Pinpoint the cell where the given text exists, returning its [X, Y] midpoint coordinate. 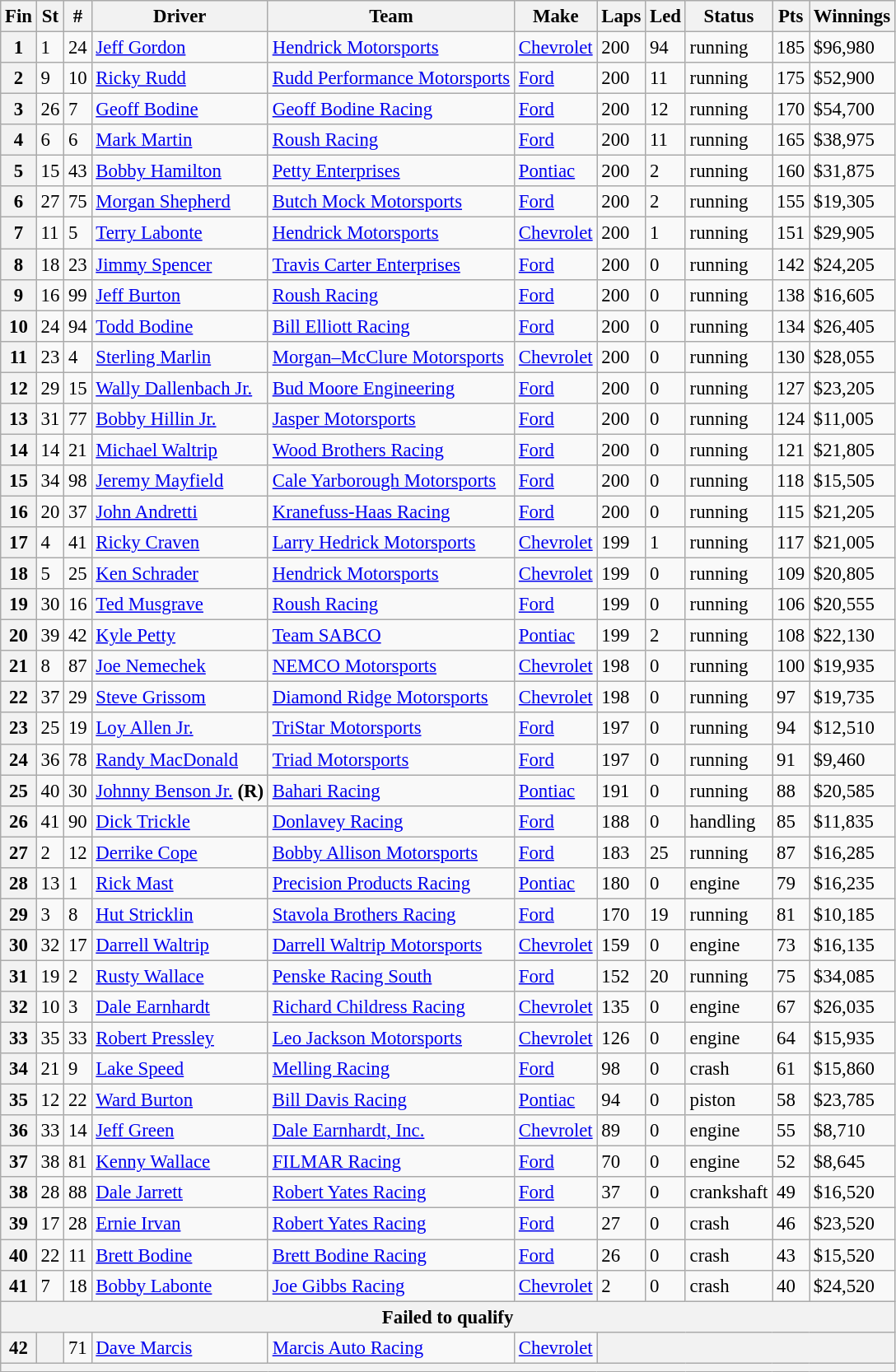
Robert Pressley [180, 1038]
$24,205 [852, 264]
Jimmy Spencer [180, 264]
$8,645 [852, 1162]
piston [728, 1100]
165 [791, 140]
108 [791, 636]
Pts [791, 16]
Stavola Brothers Racing [390, 914]
$38,975 [852, 140]
Richard Childress Racing [390, 1007]
Winnings [852, 16]
handling [728, 821]
160 [791, 171]
152 [621, 976]
$16,285 [852, 852]
$20,555 [852, 604]
124 [791, 419]
$19,735 [852, 698]
$21,005 [852, 543]
St [49, 16]
126 [621, 1038]
49 [791, 1193]
Randy MacDonald [180, 759]
Bobby Hillin Jr. [180, 419]
64 [791, 1038]
$20,585 [852, 791]
118 [791, 481]
Travis Carter Enterprises [390, 264]
155 [791, 202]
TriStar Motorsports [390, 729]
Dale Earnhardt, Inc. [390, 1131]
Failed to qualify [448, 1317]
$16,135 [852, 945]
Team SABCO [390, 636]
$21,205 [852, 511]
Laps [621, 16]
185 [791, 48]
Kenny Wallace [180, 1162]
Morgan Shepherd [180, 202]
Make [556, 16]
Marcis Auto Racing [390, 1347]
Geoff Bodine Racing [390, 110]
$15,860 [852, 1069]
Darrell Waltrip Motorsports [390, 945]
61 [791, 1069]
Team [390, 16]
Brett Bodine [180, 1255]
Ward Burton [180, 1100]
Sterling Marlin [180, 357]
Larry Hedrick Motorsports [390, 543]
58 [791, 1100]
Dave Marcis [180, 1347]
$12,510 [852, 729]
109 [791, 574]
$16,520 [852, 1193]
Jasper Motorsports [390, 419]
70 [621, 1162]
Johnny Benson Jr. (R) [180, 791]
$31,875 [852, 171]
$34,085 [852, 976]
crankshaft [728, 1193]
Ken Schrader [180, 574]
Penske Racing South [390, 976]
175 [791, 78]
183 [621, 852]
$9,460 [852, 759]
Kyle Petty [180, 636]
John Andretti [180, 511]
Status [728, 16]
$22,130 [852, 636]
Wally Dallenbach Jr. [180, 388]
$24,520 [852, 1286]
Led [665, 16]
142 [791, 264]
$15,505 [852, 481]
Jeff Green [180, 1131]
Morgan–McClure Motorsports [390, 357]
188 [621, 821]
Fin [19, 16]
$28,055 [852, 357]
127 [791, 388]
$8,710 [852, 1131]
NEMCO Motorsports [390, 666]
Leo Jackson Motorsports [390, 1038]
$26,405 [852, 326]
52 [791, 1162]
Rudd Performance Motorsports [390, 78]
Lake Speed [180, 1069]
Dale Earnhardt [180, 1007]
46 [791, 1224]
$96,980 [852, 48]
$20,805 [852, 574]
77 [77, 419]
Todd Bodine [180, 326]
121 [791, 450]
Precision Products Racing [390, 884]
$16,235 [852, 884]
Melling Racing [390, 1069]
Driver [180, 16]
Steve Grissom [180, 698]
130 [791, 357]
Wood Brothers Racing [390, 450]
Rick Mast [180, 884]
115 [791, 511]
Petty Enterprises [390, 171]
Dick Trickle [180, 821]
Ernie Irvan [180, 1224]
135 [621, 1007]
$21,805 [852, 450]
85 [791, 821]
$15,520 [852, 1255]
Jeff Burton [180, 295]
Bobby Allison Motorsports [390, 852]
Diamond Ridge Motorsports [390, 698]
191 [621, 791]
Mark Martin [180, 140]
Butch Mock Motorsports [390, 202]
79 [791, 884]
78 [77, 759]
$10,185 [852, 914]
91 [791, 759]
$52,900 [852, 78]
$29,905 [852, 233]
Loy Allen Jr. [180, 729]
Terry Labonte [180, 233]
159 [621, 945]
Triad Motorsports [390, 759]
Joe Nemechek [180, 666]
Ricky Rudd [180, 78]
Jeff Gordon [180, 48]
Rusty Wallace [180, 976]
99 [77, 295]
89 [621, 1131]
$11,005 [852, 419]
FILMAR Racing [390, 1162]
106 [791, 604]
Hut Stricklin [180, 914]
$16,605 [852, 295]
Brett Bodine Racing [390, 1255]
Bahari Racing [390, 791]
Bobby Hamilton [180, 171]
$54,700 [852, 110]
180 [621, 884]
Ted Musgrave [180, 604]
134 [791, 326]
Donlavey Racing [390, 821]
# [77, 16]
Darrell Waltrip [180, 945]
$19,935 [852, 666]
90 [77, 821]
$11,835 [852, 821]
117 [791, 543]
151 [791, 233]
Cale Yarborough Motorsports [390, 481]
$15,935 [852, 1038]
Kranefuss-Haas Racing [390, 511]
Bill Davis Racing [390, 1100]
Jeremy Mayfield [180, 481]
Ricky Craven [180, 543]
Bud Moore Engineering [390, 388]
138 [791, 295]
Geoff Bodine [180, 110]
71 [77, 1347]
Bobby Labonte [180, 1286]
97 [791, 698]
55 [791, 1131]
Bill Elliott Racing [390, 326]
Joe Gibbs Racing [390, 1286]
$23,785 [852, 1100]
$23,205 [852, 388]
$23,520 [852, 1224]
73 [791, 945]
Dale Jarrett [180, 1193]
Michael Waltrip [180, 450]
Derrike Cope [180, 852]
$19,305 [852, 202]
$26,035 [852, 1007]
67 [791, 1007]
100 [791, 666]
